Provide the [X, Y] coordinate of the cell's center where the given text is located.  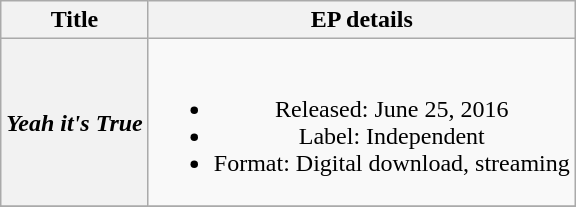
Yeah it's True [75, 122]
EP details [362, 20]
Title [75, 20]
Released: June 25, 2016Label: IndependentFormat: Digital download, streaming [362, 122]
